Identify which cell holds the provided text, then report its [x, y] central coordinate. 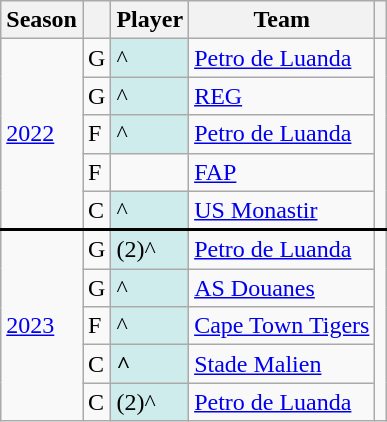
FAP [282, 172]
AS Douanes [282, 288]
Team [282, 20]
Season [42, 20]
REG [282, 96]
Player [150, 20]
Stade Malien [282, 364]
2022 [42, 134]
2023 [42, 326]
US Monastir [282, 210]
Cape Town Tigers [282, 326]
